Locate the cell with the specified text and output its (X, Y) center coordinate. 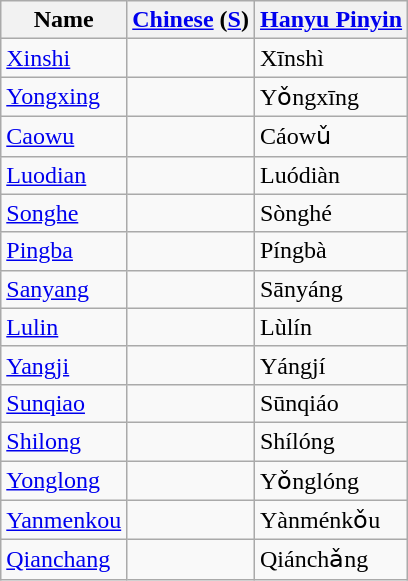
Sānyáng (330, 289)
Yonglong (64, 480)
Chinese (S) (191, 20)
Qiánchǎng (330, 560)
Yongxing (64, 97)
Hanyu Pinyin (330, 20)
Songhe (64, 213)
Xīnshì (330, 58)
Yǒnglóng (330, 480)
Cáowǔ (330, 136)
Lùlín (330, 327)
Lulin (64, 327)
Sunqiao (64, 403)
Yanmenkou (64, 520)
Luódiàn (330, 175)
Name (64, 20)
Yángjí (330, 365)
Sanyang (64, 289)
Pingba (64, 251)
Píngbà (330, 251)
Yǒngxīng (330, 97)
Yangji (64, 365)
Xinshi (64, 58)
Shílóng (330, 441)
Qianchang (64, 560)
Shilong (64, 441)
Luodian (64, 175)
Yànménkǒu (330, 520)
Sūnqiáo (330, 403)
Caowu (64, 136)
Sònghé (330, 213)
